Return the [X, Y] coordinate for the center point of the cell that contains the specified text.  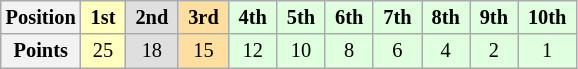
18 [152, 51]
2nd [152, 17]
4 [446, 51]
1st [104, 17]
9th [494, 17]
2 [494, 51]
Position [41, 17]
Points [41, 51]
7th [397, 17]
10 [301, 51]
15 [203, 51]
6th [349, 17]
25 [104, 51]
12 [253, 51]
3rd [203, 17]
8 [349, 51]
1 [547, 51]
5th [301, 17]
10th [547, 17]
8th [446, 17]
6 [397, 51]
4th [253, 17]
